Find where the given text appears and provide that cell's center as (x, y) coordinate. 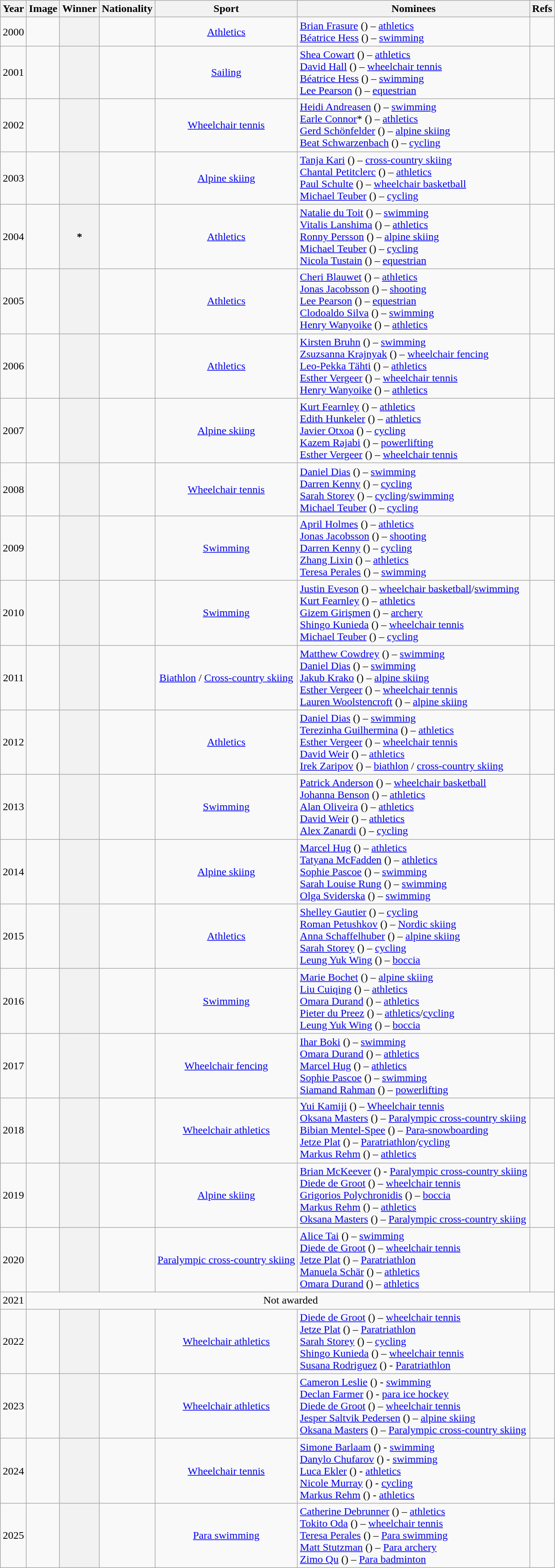
2007 (13, 431)
Brian Frasure () – athletics Béatrice Hess () – swimming (414, 32)
2001 (13, 73)
2022 (13, 1341)
Para swimming (226, 1535)
Heidi Andreasen () – swimming Earle Connor* () – athleticsGerd Schönfelder () – alpine skiing Beat Schwarzenbach () – cycling (414, 125)
Sailing (226, 73)
Alice Tai () – swimming Diede de Groot () – wheelchair tennis Jetze Plat () – Paratriathlon Manuela Schär () – athletics Omara Durand () – athletics (414, 1260)
Cheri Blauwet () – athletics Jonas Jacobsson () – shootingLee Pearson () – equestrian Clodoaldo Silva () – swimming Henry Wanyoike () – athletics (414, 301)
2024 (13, 1471)
2016 (13, 1001)
2010 (13, 613)
2002 (13, 125)
Tanja Kari () – cross-country skiing Chantal Petitclerc () – athleticsPaul Schulte () – wheelchair basketball Michael Teuber () – cycling (414, 178)
2003 (13, 178)
2015 (13, 936)
2013 (13, 807)
2021 (13, 1300)
2004 (13, 237)
2014 (13, 872)
Shea Cowart () – athletics David Hall () – wheelchair tennisBéatrice Hess () – swimming Lee Pearson () – equestrian (414, 73)
Paralympic cross-country skiing (226, 1260)
Marcel Hug () – athletics Tatyana McFadden () – athletics Sophie Pascoe () – swimming Sarah Louise Rung () – swimming Olga Sviderska () – swimming (414, 872)
2017 (13, 1066)
Ihar Boki () – swimming Omara Durand () – athletics Marcel Hug () – athletics Sophie Pascoe () – swimming Siamand Rahman () – powerlifting (414, 1066)
Winner (80, 9)
2000 (13, 32)
2005 (13, 301)
April Holmes () – athletics Jonas Jacobsson () – shooting Darren Kenny () – cycling Zhang Lixin () – athletics Teresa Perales () – swimming (414, 548)
2012 (13, 742)
2019 (13, 1195)
Image (43, 9)
Not awarded (291, 1300)
2025 (13, 1535)
Biathlon / Cross-country skiing (226, 677)
Simone Barlaam () - swimming Danylo Chufarov () - swimming Luca Ekler () - athletics Nicole Murray () - cycling Markus Rehm () - athletics (414, 1471)
Nationality (127, 9)
2011 (13, 677)
Sport (226, 9)
Nominees (414, 9)
2008 (13, 489)
* (80, 237)
Refs (542, 9)
2020 (13, 1260)
2023 (13, 1406)
2006 (13, 366)
2018 (13, 1130)
Wheelchair fencing (226, 1066)
2009 (13, 548)
Year (13, 9)
Daniel Dias () – swimming Darren Kenny () – cyclingSarah Storey () – cycling/swimming Michael Teuber () – cycling (414, 489)
